Determine the [x, y] coordinate at the center of the cell enclosing the given text.  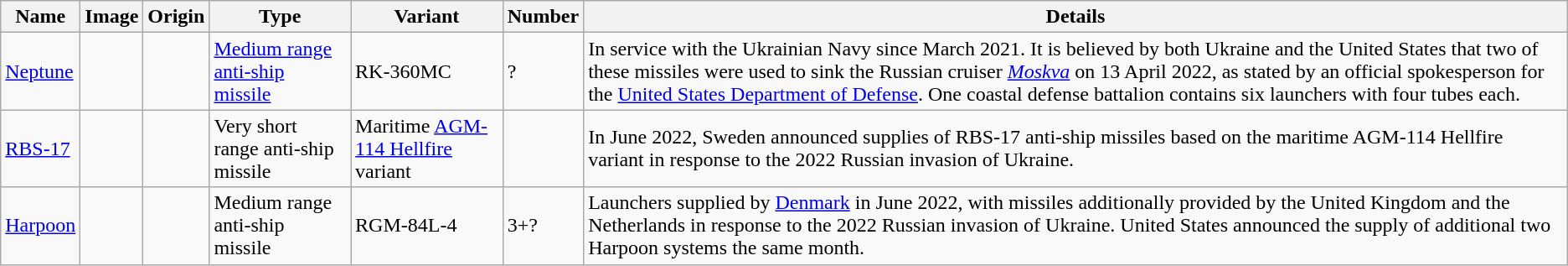
RBS-17 [40, 149]
RGM-84L-4 [427, 226]
Neptune [40, 71]
Harpoon [40, 226]
Very short range anti-ship missile [280, 149]
Origin [176, 17]
RK-360MC [427, 71]
3+? [543, 226]
Image [112, 17]
? [543, 71]
Type [280, 17]
Number [543, 17]
Maritime AGM-114 Hellfire variant [427, 149]
Details [1075, 17]
Name [40, 17]
Variant [427, 17]
